Return [X, Y] of the center of cell containing provided text 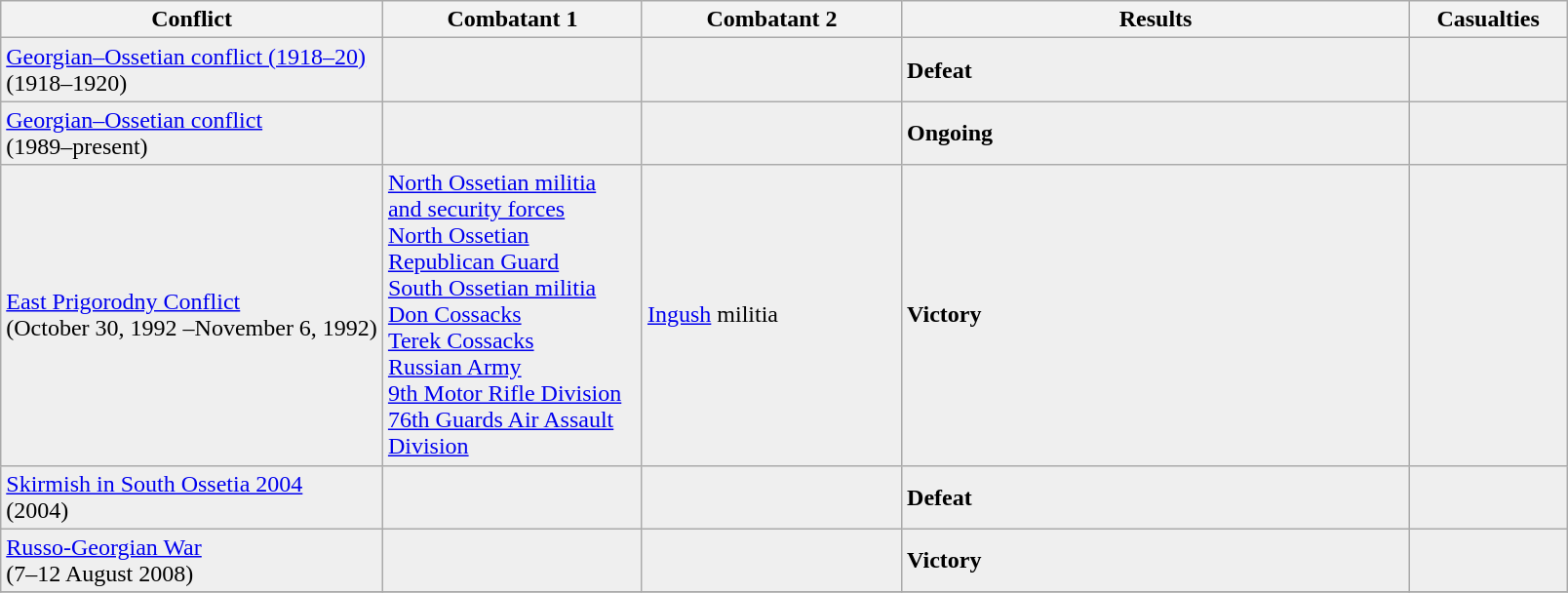
Russo-Georgian War(7–12 August 2008) [192, 560]
Ongoing [1156, 133]
Combatant 1 [512, 20]
Combatant 2 [771, 20]
Ingush militia [771, 315]
Georgian–Ossetian conflict (1918–20)(1918–1920) [192, 70]
East Prigorodny Conflict(October 30, 1992 –November 6, 1992) [192, 315]
Conflict [192, 20]
Results [1156, 20]
Georgian–Ossetian conflict(1989–present) [192, 133]
Casualties [1488, 20]
Skirmish in South Ossetia 2004 (2004) [192, 497]
